Detect which cell encompasses the target text, then output its (X, Y) center coordinate. 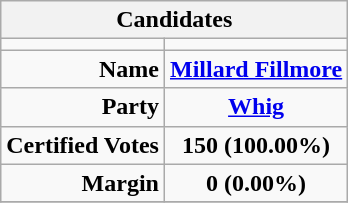
Certified Votes (83, 145)
Margin (83, 183)
0 (0.00%) (256, 183)
Party (83, 107)
Whig (256, 107)
Millard Fillmore (256, 69)
Candidates (174, 20)
150 (100.00%) (256, 145)
Name (83, 69)
